Return the [x, y] coordinate for the center point of the cell that contains the specified text.  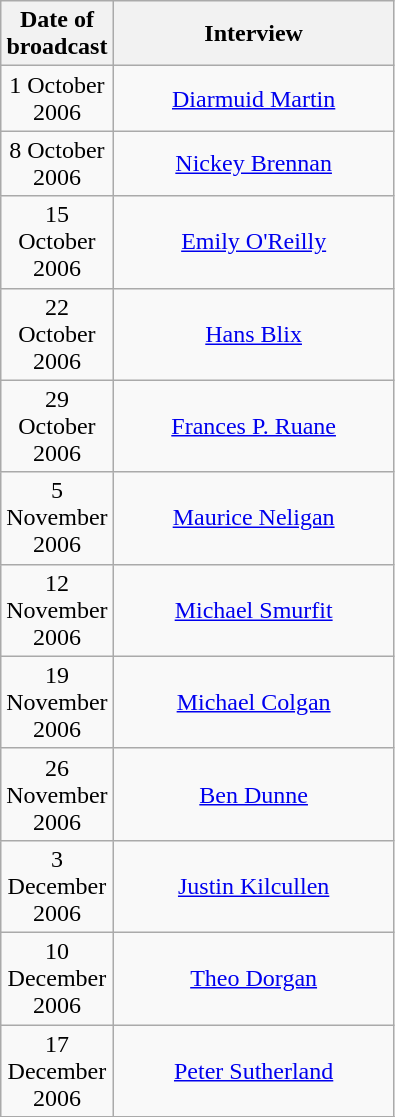
Peter Sutherland [254, 1070]
Nickey Brennan [254, 164]
17 December 2006 [57, 1070]
29 October 2006 [57, 426]
Justin Kilcullen [254, 886]
10 December 2006 [57, 978]
3 December 2006 [57, 886]
8 October 2006 [57, 164]
Interview [254, 34]
Michael Colgan [254, 702]
26 November 2006 [57, 794]
Emily O'Reilly [254, 242]
Hans Blix [254, 334]
Diarmuid Martin [254, 98]
Maurice Neligan [254, 518]
Date of broadcast [57, 34]
12 November 2006 [57, 610]
Michael Smurfit [254, 610]
Ben Dunne [254, 794]
Theo Dorgan [254, 978]
15 October 2006 [57, 242]
22 October 2006 [57, 334]
1 October 2006 [57, 98]
Frances P. Ruane [254, 426]
19 November 2006 [57, 702]
5 November 2006 [57, 518]
